Search for the cell housing the specified text and yield its [x, y] center coordinate. 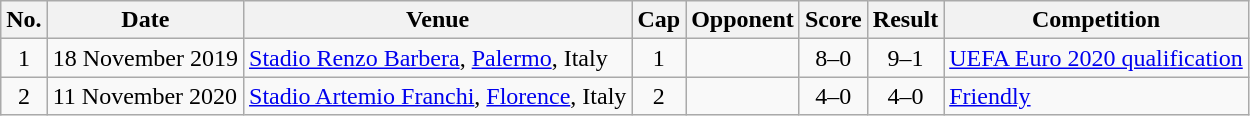
Stadio Renzo Barbera, Palermo, Italy [438, 58]
Result [905, 20]
18 November 2019 [145, 58]
Score [833, 20]
Venue [438, 20]
9–1 [905, 58]
Opponent [743, 20]
Stadio Artemio Franchi, Florence, Italy [438, 96]
Cap [659, 20]
Competition [1096, 20]
No. [24, 20]
UEFA Euro 2020 qualification [1096, 58]
Date [145, 20]
8–0 [833, 58]
11 November 2020 [145, 96]
Friendly [1096, 96]
